From the cell containing the given text, extract its center point as [X, Y] coordinate. 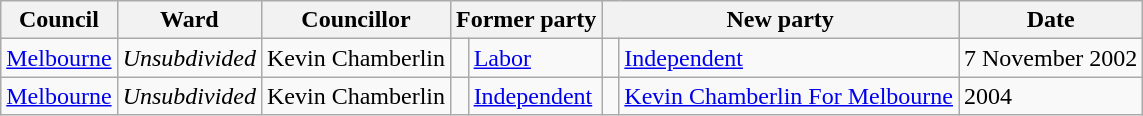
New party [780, 20]
Labor [535, 58]
2004 [1050, 96]
Kevin Chamberlin For Melbourne [789, 96]
7 November 2002 [1050, 58]
Councillor [356, 20]
Council [59, 20]
Date [1050, 20]
Former party [526, 20]
Ward [189, 20]
